Identify which cell holds the provided text, then report its [X, Y] central coordinate. 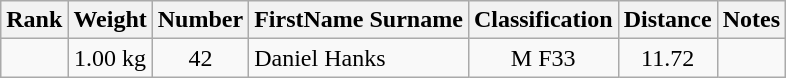
Daniel Hanks [359, 58]
42 [200, 58]
11.72 [668, 58]
Classification [543, 20]
M F33 [543, 58]
Rank [34, 20]
Number [200, 20]
FirstName Surname [359, 20]
Distance [668, 20]
Weight [110, 20]
Notes [751, 20]
1.00 kg [110, 58]
